Locate the cell with the specified text and output its (x, y) center coordinate. 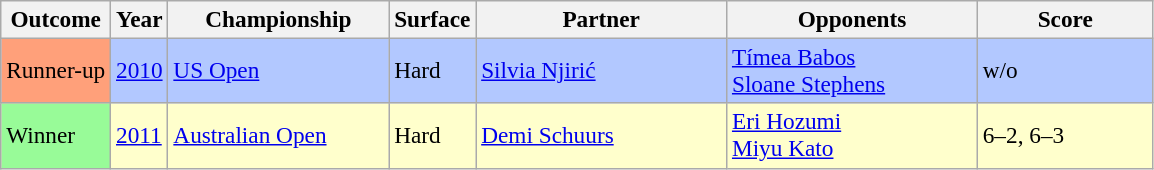
Eri Hozumi Miyu Kato (852, 136)
6–2, 6–3 (1065, 136)
Partner (602, 19)
Tímea Babos Sloane Stephens (852, 70)
2011 (140, 136)
Championship (278, 19)
Outcome (56, 19)
Runner-up (56, 70)
Silvia Njirić (602, 70)
Score (1065, 19)
w/o (1065, 70)
Surface (432, 19)
Demi Schuurs (602, 136)
Australian Open (278, 136)
US Open (278, 70)
Winner (56, 136)
Year (140, 19)
Opponents (852, 19)
2010 (140, 70)
